Scan for the cell matching the given text and deliver its [x, y] coordinate at center. 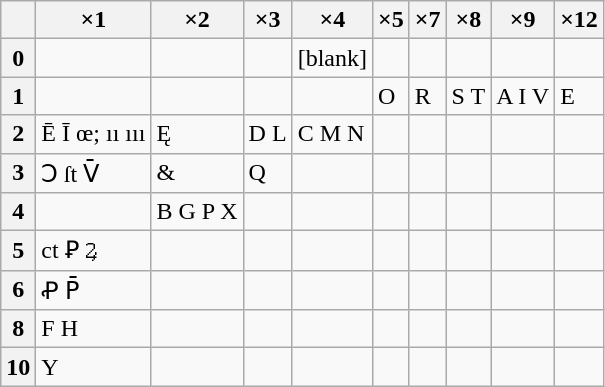
10 [18, 367]
O [390, 96]
×2 [197, 20]
Q [268, 173]
0 [18, 58]
4 [18, 212]
Ę [197, 134]
×4 [332, 20]
3 [18, 173]
E [580, 96]
S T [468, 96]
5 [18, 251]
[blank] [332, 58]
6 [18, 290]
ct Ꝑ Ꝝ [94, 251]
2 [18, 134]
×1 [94, 20]
×9 [523, 20]
C M N [332, 134]
A I V [523, 96]
1 [18, 96]
×3 [268, 20]
Y [94, 367]
8 [18, 329]
Ↄ ſt V̄ [94, 173]
F H [94, 329]
B G P X [197, 212]
×12 [580, 20]
Ē Ī œ; ıı ııı [94, 134]
D L [268, 134]
×7 [428, 20]
×5 [390, 20]
Ꝓ P̄ [94, 290]
& [197, 173]
×8 [468, 20]
R [428, 96]
